Locate the cell with the specified text and output its (x, y) center coordinate. 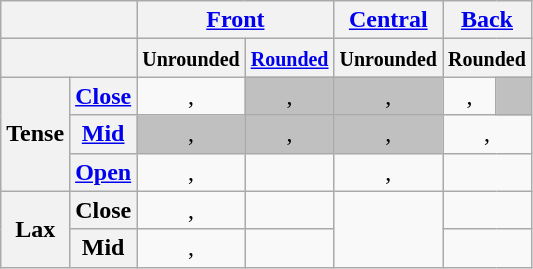
Central (388, 20)
Front (236, 20)
Open (104, 172)
Back (488, 20)
Lax (36, 229)
Tense (36, 134)
